Identify which cell holds the provided text, then report its (x, y) central coordinate. 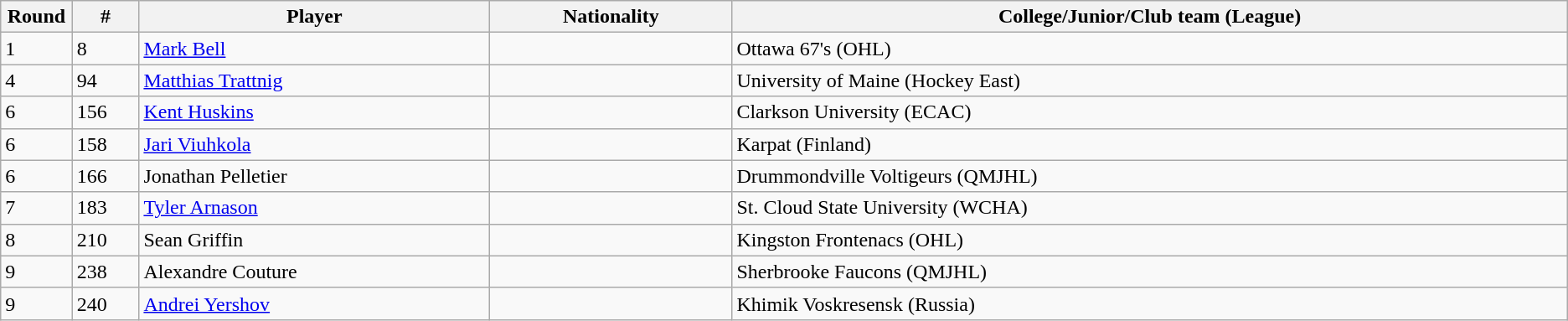
Player (315, 17)
158 (106, 144)
Mark Bell (315, 49)
Sean Griffin (315, 240)
University of Maine (Hockey East) (1149, 80)
Clarkson University (ECAC) (1149, 112)
Drummondville Voltigeurs (QMJHL) (1149, 176)
Jari Viuhkola (315, 144)
# (106, 17)
Kent Huskins (315, 112)
240 (106, 303)
166 (106, 176)
Matthias Trattnig (315, 80)
Alexandre Couture (315, 272)
156 (106, 112)
St. Cloud State University (WCHA) (1149, 208)
College/Junior/Club team (League) (1149, 17)
Round (37, 17)
183 (106, 208)
Andrei Yershov (315, 303)
94 (106, 80)
210 (106, 240)
4 (37, 80)
Ottawa 67's (OHL) (1149, 49)
Jonathan Pelletier (315, 176)
238 (106, 272)
Sherbrooke Faucons (QMJHL) (1149, 272)
1 (37, 49)
7 (37, 208)
Tyler Arnason (315, 208)
Nationality (611, 17)
Kingston Frontenacs (OHL) (1149, 240)
Karpat (Finland) (1149, 144)
Khimik Voskresensk (Russia) (1149, 303)
